Return the [X, Y] coordinate for the center point of the cell that contains the specified text.  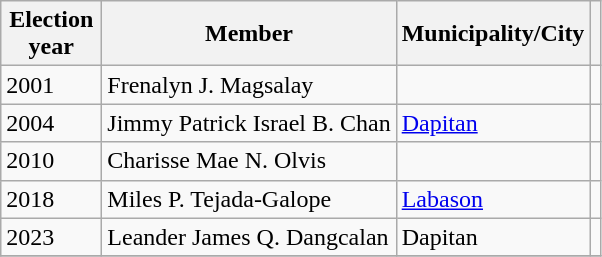
Electionyear [52, 34]
Miles P. Tejada-Galope [249, 199]
Member [249, 34]
2004 [52, 123]
Leander James Q. Dangcalan [249, 237]
Charisse Mae N. Olvis [249, 161]
2001 [52, 85]
2018 [52, 199]
2010 [52, 161]
Municipality/City [493, 34]
Labason [493, 199]
2023 [52, 237]
Frenalyn J. Magsalay [249, 85]
Jimmy Patrick Israel B. Chan [249, 123]
